Identify which cell holds the provided text, then report its (X, Y) central coordinate. 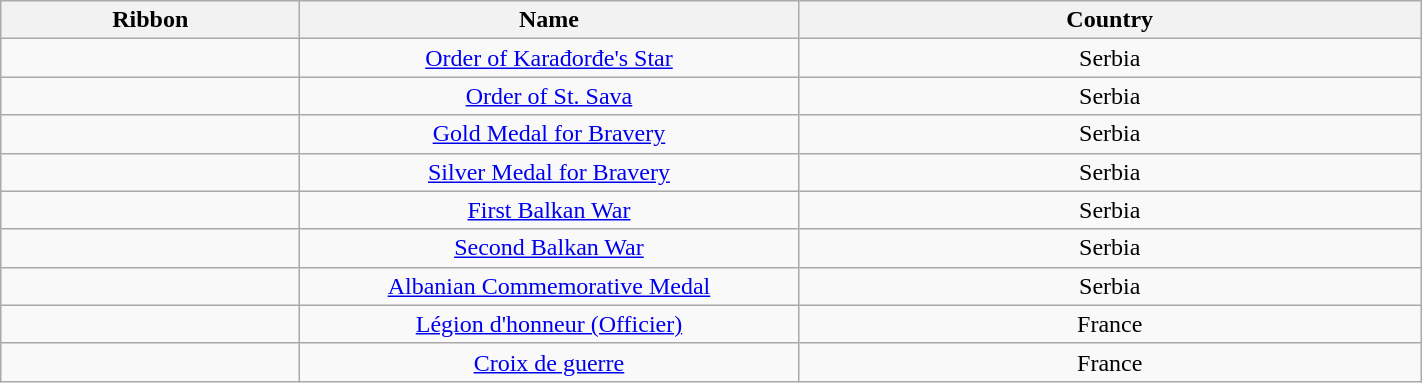
Order of St. Sava (549, 96)
Country (1110, 20)
Second Balkan War (549, 248)
Légion d'honneur (Officier) (549, 324)
Ribbon (150, 20)
Name (549, 20)
First Balkan War (549, 210)
Order of Karađorđe's Star (549, 58)
Silver Medal for Bravery (549, 172)
Albanian Commemorative Medal (549, 286)
Croix de guerre (549, 362)
Gold Medal for Bravery (549, 134)
